Return [X, Y] of the center of cell containing provided text 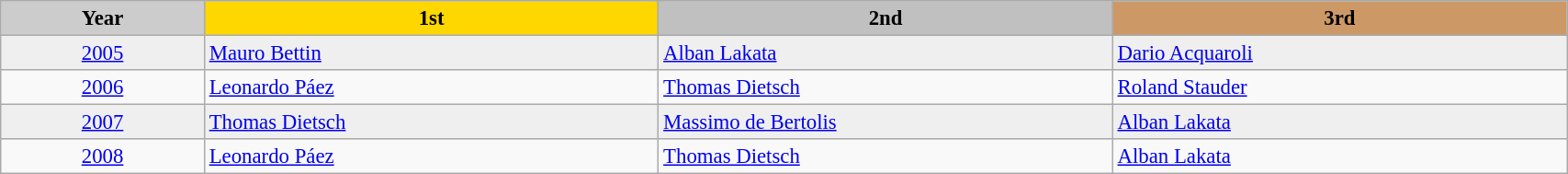
2008 [103, 157]
2006 [103, 87]
Massimo de Bertolis [886, 122]
2nd [886, 18]
2007 [103, 122]
Year [103, 18]
Roland Stauder [1339, 87]
2005 [103, 53]
Dario Acquaroli [1339, 53]
Mauro Bettin [431, 53]
1st [431, 18]
3rd [1339, 18]
